For the text-containing cell, return its midpoint in [x, y] coordinate format. 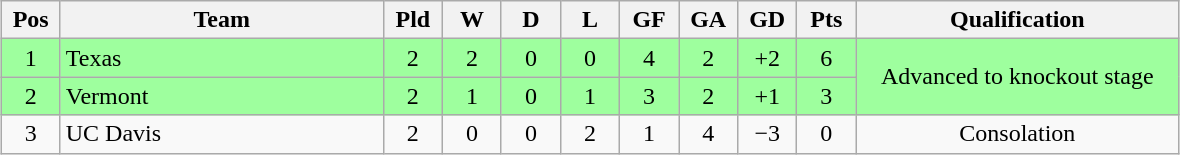
−3 [768, 134]
Pld [412, 20]
Pos [30, 20]
Pts [826, 20]
W [472, 20]
Advanced to knockout stage [1018, 77]
L [590, 20]
6 [826, 58]
Qualification [1018, 20]
+2 [768, 58]
GA [708, 20]
Texas [222, 58]
+1 [768, 96]
Vermont [222, 96]
GF [650, 20]
D [530, 20]
Team [222, 20]
UC Davis [222, 134]
Consolation [1018, 134]
GD [768, 20]
